For the text-containing cell, return its midpoint in (X, Y) coordinate format. 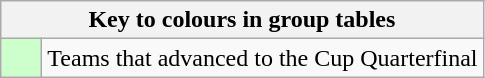
Teams that advanced to the Cup Quarterfinal (262, 58)
Key to colours in group tables (242, 20)
